Identify which cell holds the provided text, then report its [x, y] central coordinate. 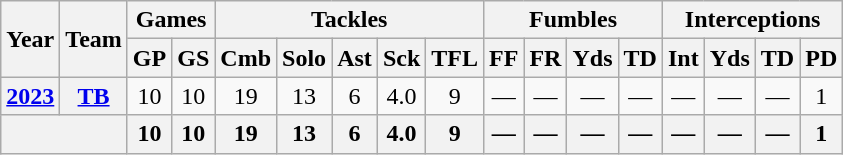
Ast [355, 58]
2023 [30, 96]
Sck [401, 58]
Interceptions [752, 20]
Games [170, 20]
FR [546, 58]
Solo [304, 58]
Int [683, 58]
FF [504, 58]
GS [194, 58]
Team [94, 39]
Tackles [350, 20]
PD [822, 58]
GP [149, 58]
TB [94, 96]
Cmb [246, 58]
TFL [455, 58]
Fumbles [574, 20]
Year [30, 39]
